Find where the given text appears and provide that cell's center as (X, Y) coordinate. 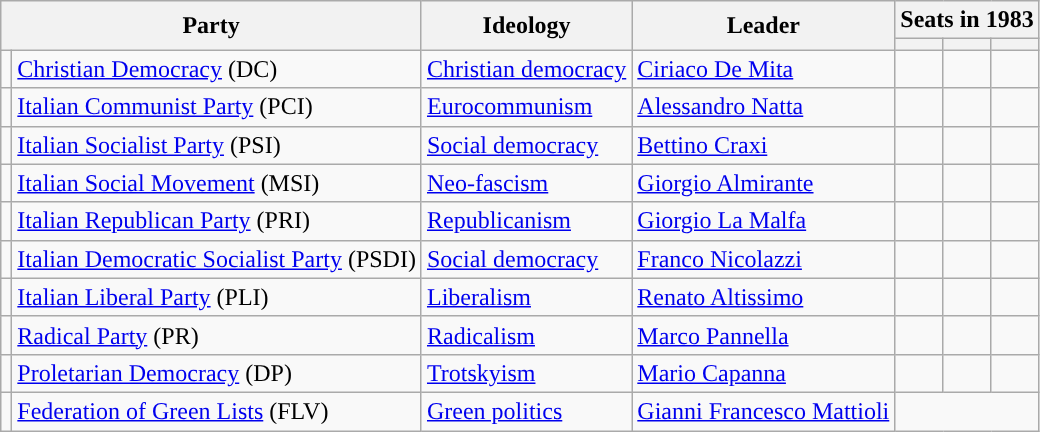
Alessandro Natta (764, 107)
Liberalism (526, 297)
Radicalism (526, 335)
Green politics (526, 411)
Leader (764, 26)
Party (212, 26)
Proletarian Democracy (DP) (217, 373)
Christian democracy (526, 69)
Italian Democratic Socialist Party (PSDI) (217, 259)
Italian Social Movement (MSI) (217, 183)
Trotskyism (526, 373)
Christian Democracy (DC) (217, 69)
Ciriaco De Mita (764, 69)
Ideology (526, 26)
Italian Socialist Party (PSI) (217, 145)
Republicanism (526, 221)
Italian Liberal Party (PLI) (217, 297)
Radical Party (PR) (217, 335)
Eurocommunism (526, 107)
Mario Capanna (764, 373)
Neo-fascism (526, 183)
Giorgio La Malfa (764, 221)
Italian Republican Party (PRI) (217, 221)
Federation of Green Lists (FLV) (217, 411)
Seats in 1983 (967, 20)
Franco Nicolazzi (764, 259)
Renato Altissimo (764, 297)
Italian Communist Party (PCI) (217, 107)
Bettino Craxi (764, 145)
Marco Pannella (764, 335)
Giorgio Almirante (764, 183)
Gianni Francesco Mattioli (764, 411)
